Locate the cell with the specified text and output its (x, y) center coordinate. 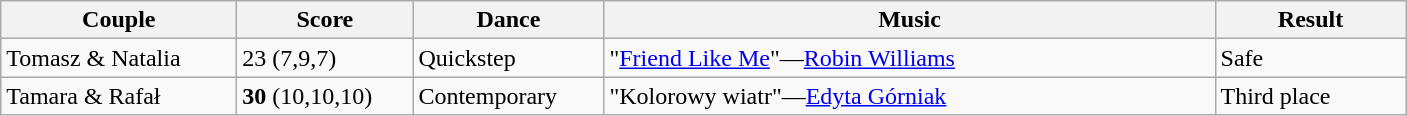
Quickstep (508, 58)
"Kolorowy wiatr"—Edyta Górniak (910, 96)
Dance (508, 20)
Score (325, 20)
Tamara & Rafał (119, 96)
Safe (1310, 58)
Couple (119, 20)
Music (910, 20)
Contemporary (508, 96)
Third place (1310, 96)
30 (10,10,10) (325, 96)
"Friend Like Me"—Robin Williams (910, 58)
23 (7,9,7) (325, 58)
Result (1310, 20)
Tomasz & Natalia (119, 58)
